Return the (x, y) coordinate for the center point of the cell that contains the specified text.  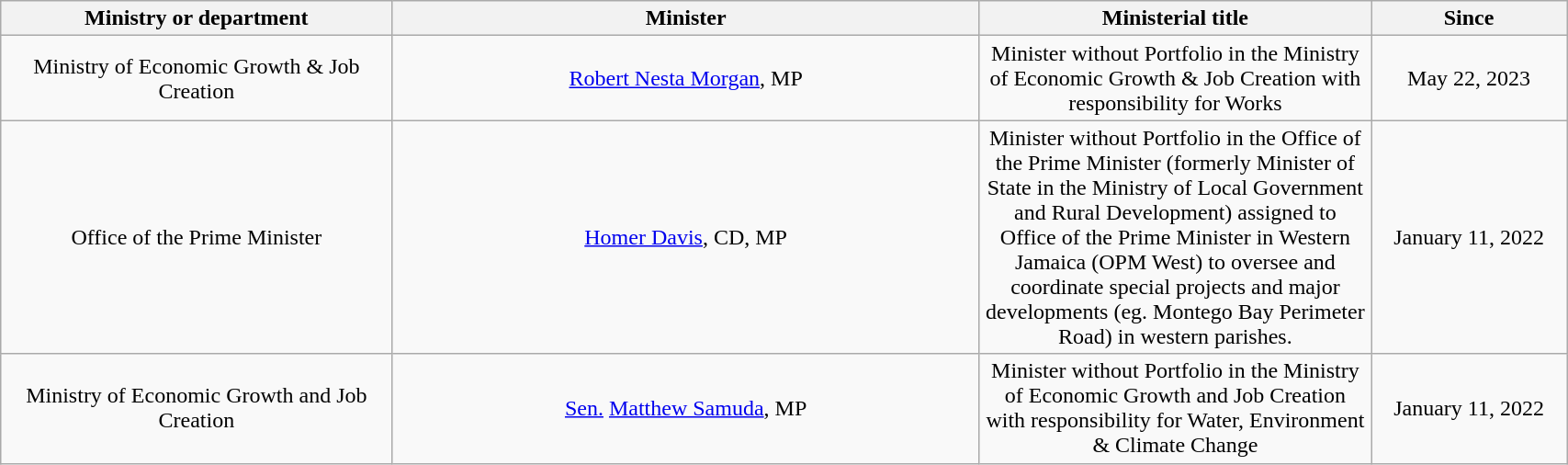
Minister (685, 18)
Homer Davis, CD, MP (685, 237)
Office of the Prime Minister (197, 237)
Sen. Matthew Samuda, MP (685, 408)
May 22, 2023 (1468, 78)
Since (1468, 18)
Ministry of Economic Growth & Job Creation (197, 78)
Ministry of Economic Growth and Job Creation (197, 408)
Robert Nesta Morgan, MP (685, 78)
Ministry or department (197, 18)
Minister without Portfolio in the Ministry of Economic Growth and Job Creation with responsibility for Water, Environment & Climate Change (1175, 408)
Minister without Portfolio in the Ministry of Economic Growth & Job Creation with responsibility for Works (1175, 78)
Ministerial title (1175, 18)
